Return the [x, y] coordinate for the center point of the cell that contains the specified text.  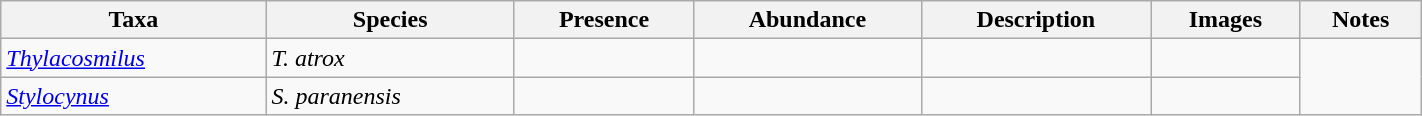
Species [390, 20]
S. paranensis [390, 96]
Abundance [808, 20]
Images [1226, 20]
Presence [604, 20]
Taxa [134, 20]
Description [1036, 20]
Thylacosmilus [134, 58]
Notes [1360, 20]
Stylocynus [134, 96]
T. atrox [390, 58]
